Determine the [X, Y] coordinate at the center of the cell enclosing the given text.  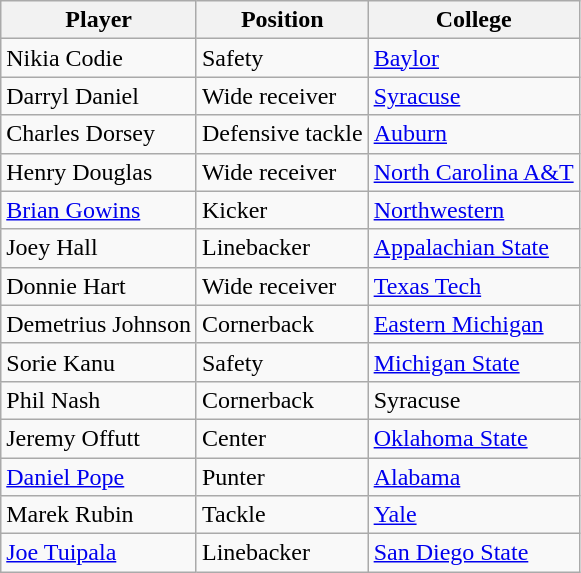
Marek Rubin [99, 515]
Sorie Kanu [99, 362]
Northwestern [474, 210]
Joe Tuipala [99, 553]
Punter [282, 477]
Position [282, 20]
North Carolina A&T [474, 172]
Phil Nash [99, 400]
Tackle [282, 515]
Brian Gowins [99, 210]
Joey Hall [99, 248]
Eastern Michigan [474, 324]
Nikia Codie [99, 58]
Defensive tackle [282, 134]
Oklahoma State [474, 438]
Baylor [474, 58]
Appalachian State [474, 248]
Yale [474, 515]
Texas Tech [474, 286]
College [474, 20]
Henry Douglas [99, 172]
Alabama [474, 477]
Daniel Pope [99, 477]
San Diego State [474, 553]
Charles Dorsey [99, 134]
Jeremy Offutt [99, 438]
Darryl Daniel [99, 96]
Player [99, 20]
Demetrius Johnson [99, 324]
Kicker [282, 210]
Donnie Hart [99, 286]
Center [282, 438]
Michigan State [474, 362]
Auburn [474, 134]
